Identify which cell holds the provided text, then report its (x, y) central coordinate. 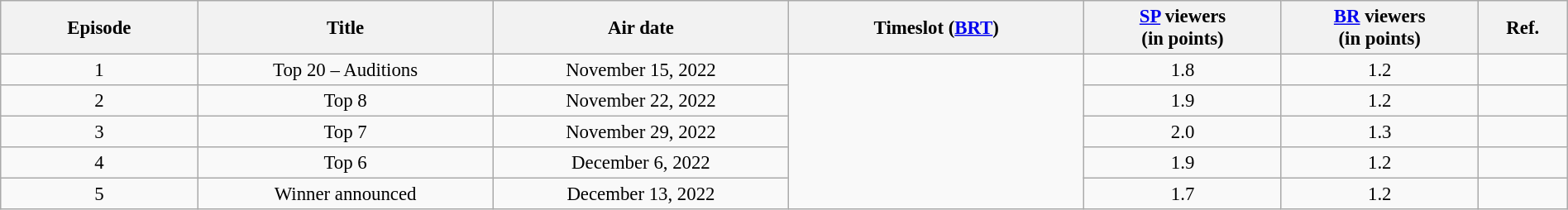
Top 6 (346, 163)
Top 20 – Auditions (346, 70)
1 (99, 70)
Episode (99, 28)
5 (99, 194)
December 6, 2022 (640, 163)
Winner announced (346, 194)
1.3 (1379, 132)
2.0 (1183, 132)
SP viewers(in points) (1183, 28)
Top 8 (346, 101)
Top 7 (346, 132)
Air date (640, 28)
Title (346, 28)
1.8 (1183, 70)
Ref. (1523, 28)
1.7 (1183, 194)
November 29, 2022 (640, 132)
3 (99, 132)
4 (99, 163)
November 15, 2022 (640, 70)
December 13, 2022 (640, 194)
November 22, 2022 (640, 101)
Timeslot (BRT) (936, 28)
BR viewers(in points) (1379, 28)
2 (99, 101)
